Search for the cell housing the specified text and yield its (x, y) center coordinate. 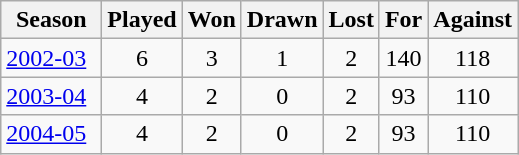
Season (52, 20)
1 (282, 58)
Lost (351, 20)
Drawn (282, 20)
For (403, 20)
Won (212, 20)
Against (473, 20)
6 (142, 58)
3 (212, 58)
2004-05 (52, 134)
140 (403, 58)
2002-03 (52, 58)
118 (473, 58)
Played (142, 20)
2003-04 (52, 96)
